Capture the cell that displays the provided text and extract its (X, Y) central coordinate. 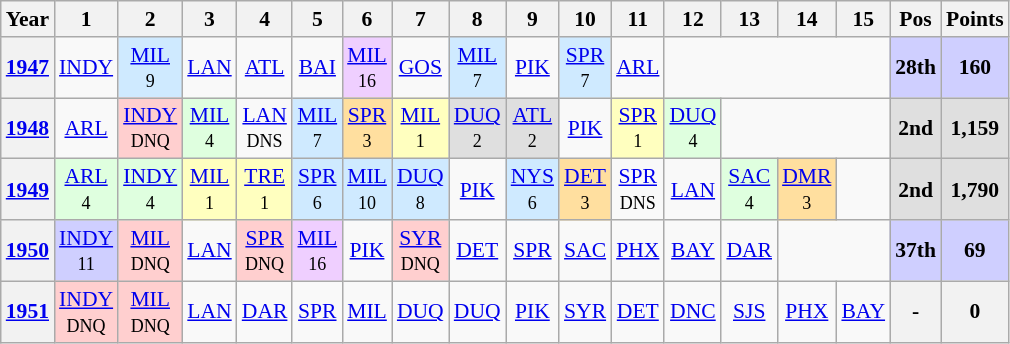
SYRDNQ (420, 250)
12 (692, 19)
1947 (28, 68)
MIL9 (150, 68)
Points (975, 19)
1949 (28, 190)
7 (420, 19)
10 (585, 19)
TRE1 (265, 190)
INDY4 (150, 190)
SPR3 (367, 128)
1 (86, 19)
5 (317, 19)
DUQ4 (692, 128)
13 (749, 19)
BAI (317, 68)
28th (916, 68)
DUQ2 (478, 128)
37th (916, 250)
69 (975, 250)
1951 (28, 312)
- (916, 312)
15 (863, 19)
6 (367, 19)
SPRDNS (638, 190)
NYS6 (532, 190)
GOS (420, 68)
1950 (28, 250)
SAC (585, 250)
4 (265, 19)
ATL2 (532, 128)
1,159 (975, 128)
11 (638, 19)
SPR6 (317, 190)
3 (209, 19)
9 (532, 19)
14 (806, 19)
SPRDNQ (265, 250)
SYR (585, 312)
8 (478, 19)
SPR1 (638, 128)
DUQ8 (420, 190)
SJS (749, 312)
SAC4 (749, 190)
DMR3 (806, 190)
MIL4 (209, 128)
1948 (28, 128)
SPR7 (585, 68)
LANDNS (265, 128)
ATL (265, 68)
MIL10 (367, 190)
MIL (367, 312)
2 (150, 19)
Year (28, 19)
ARL4 (86, 190)
1,790 (975, 190)
DNC (692, 312)
0 (975, 312)
160 (975, 68)
Pos (916, 19)
INDY11 (86, 250)
DET3 (585, 190)
INDY (86, 68)
